Scan for the cell matching the given text and deliver its [X, Y] coordinate at center. 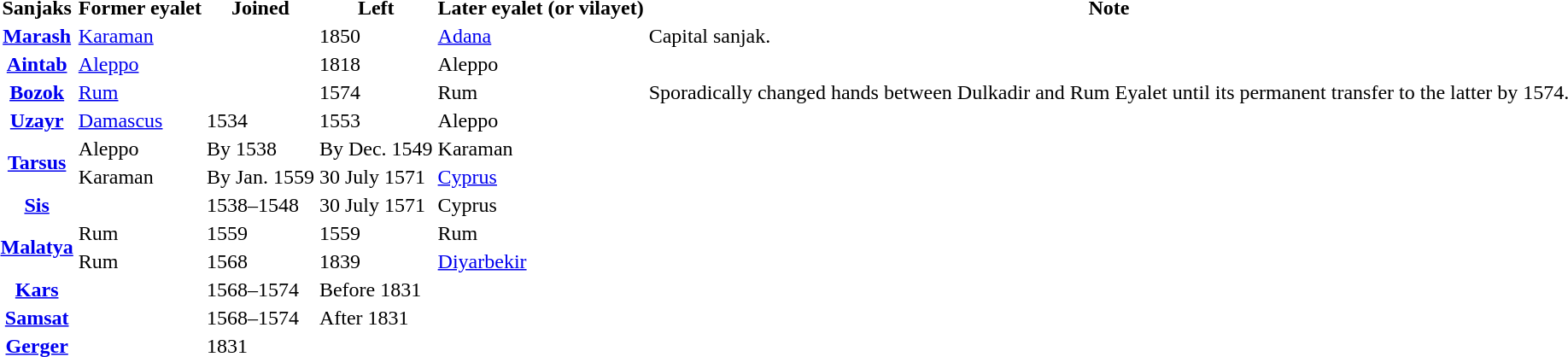
1553 [376, 120]
By 1538 [260, 149]
1538–1548 [260, 205]
1839 [376, 261]
After 1831 [376, 318]
Before 1831 [376, 290]
1818 [376, 64]
By Jan. 1559 [260, 177]
Diyarbekir [541, 261]
Damascus [140, 120]
1568 [260, 261]
1850 [376, 36]
1574 [376, 92]
By Dec. 1549 [376, 149]
1534 [260, 120]
Adana [541, 36]
